For the text-containing cell, return its midpoint in [x, y] coordinate format. 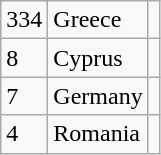
Germany [98, 96]
8 [24, 58]
334 [24, 20]
Romania [98, 134]
7 [24, 96]
Cyprus [98, 58]
Greece [98, 20]
4 [24, 134]
